Identify which cell holds the provided text, then report its [x, y] central coordinate. 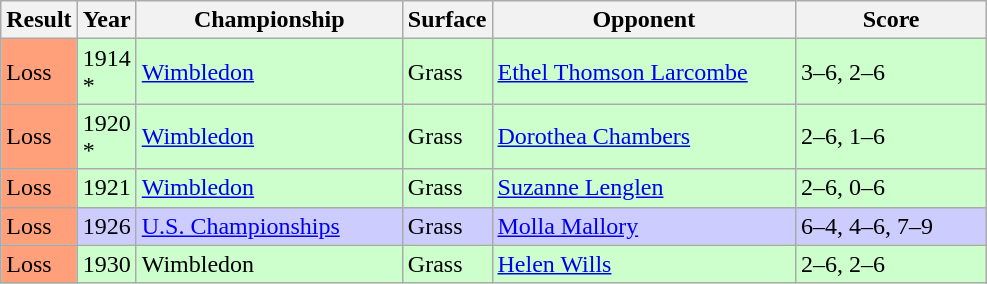
1914 * [106, 72]
Result [39, 20]
Ethel Thomson Larcombe [644, 72]
6–4, 4–6, 7–9 [892, 226]
Helen Wills [644, 264]
1930 [106, 264]
3–6, 2–6 [892, 72]
Molla Mallory [644, 226]
Opponent [644, 20]
1921 [106, 188]
Year [106, 20]
Score [892, 20]
1920 * [106, 136]
2–6, 2–6 [892, 264]
Dorothea Chambers [644, 136]
2–6, 1–6 [892, 136]
Suzanne Lenglen [644, 188]
1926 [106, 226]
Surface [447, 20]
U.S. Championships [269, 226]
Championship [269, 20]
2–6, 0–6 [892, 188]
